Determine the [x, y] coordinate at the center of the cell enclosing the given text.  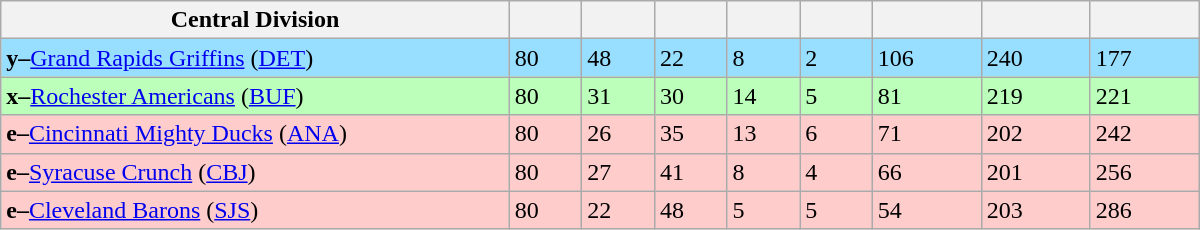
2 [836, 58]
Central Division [255, 20]
201 [1036, 172]
31 [618, 96]
e–Cleveland Barons (SJS) [255, 210]
e–Cincinnati Mighty Ducks (ANA) [255, 134]
242 [1144, 134]
35 [690, 134]
240 [1036, 58]
106 [926, 58]
27 [618, 172]
e–Syracuse Crunch (CBJ) [255, 172]
13 [764, 134]
219 [1036, 96]
256 [1144, 172]
41 [690, 172]
y–Grand Rapids Griffins (DET) [255, 58]
221 [1144, 96]
54 [926, 210]
177 [1144, 58]
71 [926, 134]
202 [1036, 134]
30 [690, 96]
4 [836, 172]
66 [926, 172]
x–Rochester Americans (BUF) [255, 96]
6 [836, 134]
26 [618, 134]
14 [764, 96]
203 [1036, 210]
286 [1144, 210]
81 [926, 96]
